Search for the cell housing the specified text and yield its [x, y] center coordinate. 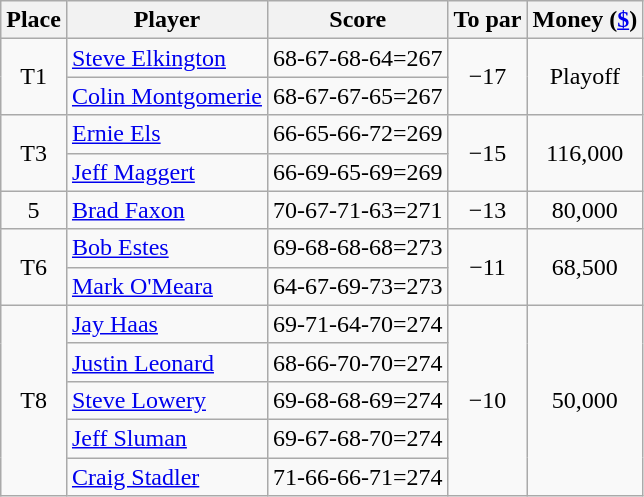
Jay Haas [166, 324]
Mark O'Meara [166, 286]
Money ($) [585, 20]
66-65-66-72=269 [358, 134]
69-68-68-68=273 [358, 248]
Bob Estes [166, 248]
T6 [34, 267]
68-67-68-64=267 [358, 58]
T1 [34, 77]
Steve Elkington [166, 58]
68-66-70-70=274 [358, 362]
Player [166, 20]
Jeff Sluman [166, 438]
Place [34, 20]
70-67-71-63=271 [358, 210]
Ernie Els [166, 134]
69-67-68-70=274 [358, 438]
T8 [34, 400]
80,000 [585, 210]
−10 [488, 400]
64-67-69-73=273 [358, 286]
5 [34, 210]
Justin Leonard [166, 362]
50,000 [585, 400]
Brad Faxon [166, 210]
−13 [488, 210]
71-66-66-71=274 [358, 477]
69-68-68-69=274 [358, 400]
T3 [34, 153]
Colin Montgomerie [166, 96]
−15 [488, 153]
To par [488, 20]
−17 [488, 77]
116,000 [585, 153]
66-69-65-69=269 [358, 172]
−11 [488, 267]
Score [358, 20]
Steve Lowery [166, 400]
Jeff Maggert [166, 172]
68-67-67-65=267 [358, 96]
Craig Stadler [166, 477]
69-71-64-70=274 [358, 324]
Playoff [585, 77]
68,500 [585, 267]
